Locate the cell with the specified text and output its (X, Y) center coordinate. 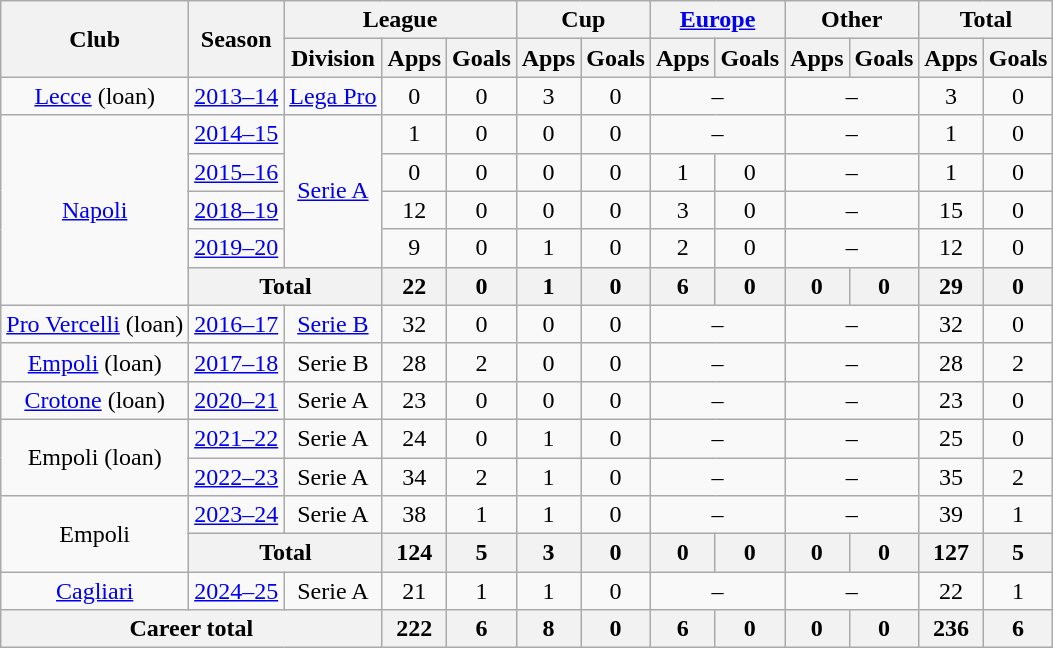
Club (95, 39)
2015–16 (236, 172)
21 (414, 591)
Napoli (95, 210)
35 (951, 477)
Cagliari (95, 591)
236 (951, 629)
15 (951, 210)
2017–18 (236, 362)
24 (414, 438)
127 (951, 553)
9 (414, 248)
2022–23 (236, 477)
2014–15 (236, 134)
Crotone (loan) (95, 400)
25 (951, 438)
222 (414, 629)
2024–25 (236, 591)
Division (333, 58)
38 (414, 515)
2020–21 (236, 400)
124 (414, 553)
29 (951, 286)
Europe (717, 20)
Career total (192, 629)
Other (852, 20)
34 (414, 477)
8 (548, 629)
Cup (583, 20)
2018–19 (236, 210)
2023–24 (236, 515)
Pro Vercelli (loan) (95, 324)
2021–22 (236, 438)
Lega Pro (333, 96)
39 (951, 515)
2016–17 (236, 324)
2019–20 (236, 248)
Empoli (95, 534)
Season (236, 39)
League (400, 20)
2013–14 (236, 96)
Lecce (loan) (95, 96)
